Locate the cell with the specified text and output its (x, y) center coordinate. 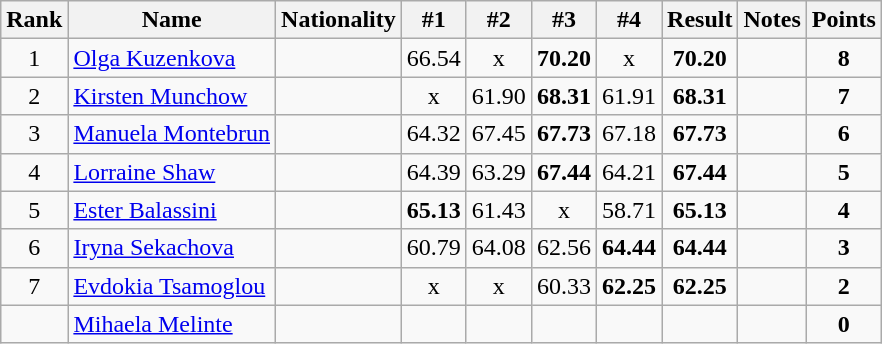
67.18 (628, 134)
Points (844, 20)
61.90 (498, 96)
#3 (564, 20)
Olga Kuzenkova (172, 58)
Mihaela Melinte (172, 324)
Manuela Montebrun (172, 134)
67.45 (498, 134)
62.56 (564, 248)
Notes (772, 20)
8 (844, 58)
64.32 (434, 134)
0 (844, 324)
60.33 (564, 286)
#1 (434, 20)
Kirsten Munchow (172, 96)
66.54 (434, 58)
64.39 (434, 172)
1 (34, 58)
64.08 (498, 248)
Rank (34, 20)
Evdokia Tsamoglou (172, 286)
Ester Balassini (172, 210)
60.79 (434, 248)
#4 (628, 20)
#2 (498, 20)
61.43 (498, 210)
Name (172, 20)
Lorraine Shaw (172, 172)
Iryna Sekachova (172, 248)
Nationality (339, 20)
61.91 (628, 96)
64.21 (628, 172)
58.71 (628, 210)
Result (700, 20)
63.29 (498, 172)
